Capture the cell that displays the provided text and extract its [X, Y] central coordinate. 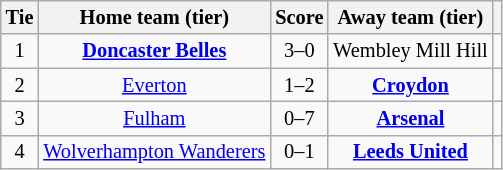
3 [20, 118]
2 [20, 85]
Away team (tier) [410, 17]
0–1 [299, 152]
Wolverhampton Wanderers [154, 152]
3–0 [299, 51]
Leeds United [410, 152]
Arsenal [410, 118]
Tie [20, 17]
Fulham [154, 118]
1–2 [299, 85]
0–7 [299, 118]
1 [20, 51]
Score [299, 17]
Everton [154, 85]
Croydon [410, 85]
Home team (tier) [154, 17]
Doncaster Belles [154, 51]
4 [20, 152]
Wembley Mill Hill [410, 51]
